Provide the (x, y) coordinate of the cell's center where the given text is located.  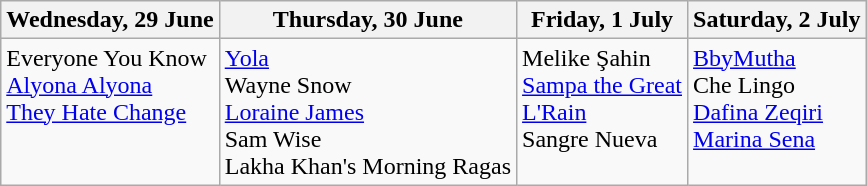
Everyone You KnowAlyona AlyonaThey Hate Change (110, 112)
Wednesday, 29 June (110, 20)
Melike ŞahinSampa the GreatL'RainSangre Nueva (602, 112)
BbyMuthaChe LingoDafina ZeqiriMarina Sena (777, 112)
YolaWayne SnowLoraine JamesSam WiseLakha Khan's Morning Ragas (368, 112)
Saturday, 2 July (777, 20)
Friday, 1 July (602, 20)
Thursday, 30 June (368, 20)
